Search for the cell housing the specified text and yield its (x, y) center coordinate. 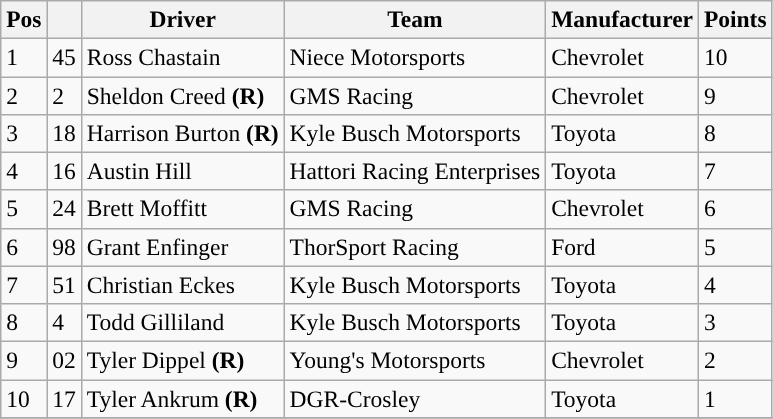
18 (64, 133)
45 (64, 57)
17 (64, 398)
Pos (24, 19)
Young's Motorsports (415, 360)
24 (64, 209)
Points (735, 19)
Todd Gilliland (182, 322)
Tyler Ankrum (R) (182, 398)
Harrison Burton (R) (182, 133)
ThorSport Racing (415, 247)
Team (415, 19)
Sheldon Creed (R) (182, 95)
Niece Motorsports (415, 57)
Christian Eckes (182, 285)
Ford (622, 247)
Hattori Racing Enterprises (415, 171)
Tyler Dippel (R) (182, 360)
02 (64, 360)
Ross Chastain (182, 57)
98 (64, 247)
Driver (182, 19)
Brett Moffitt (182, 209)
Grant Enfinger (182, 247)
Manufacturer (622, 19)
16 (64, 171)
51 (64, 285)
DGR-Crosley (415, 398)
Austin Hill (182, 171)
